Scan for the cell matching the given text and deliver its [x, y] coordinate at center. 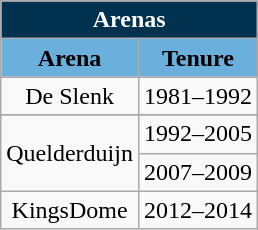
2007–2009 [198, 172]
Quelderduijn [70, 153]
1981–1992 [198, 96]
Tenure [198, 58]
2012–2014 [198, 210]
Arena [70, 58]
Arenas [130, 20]
KingsDome [70, 210]
De Slenk [70, 96]
1992–2005 [198, 134]
